Find where the given text appears and provide that cell's center as [X, Y] coordinate. 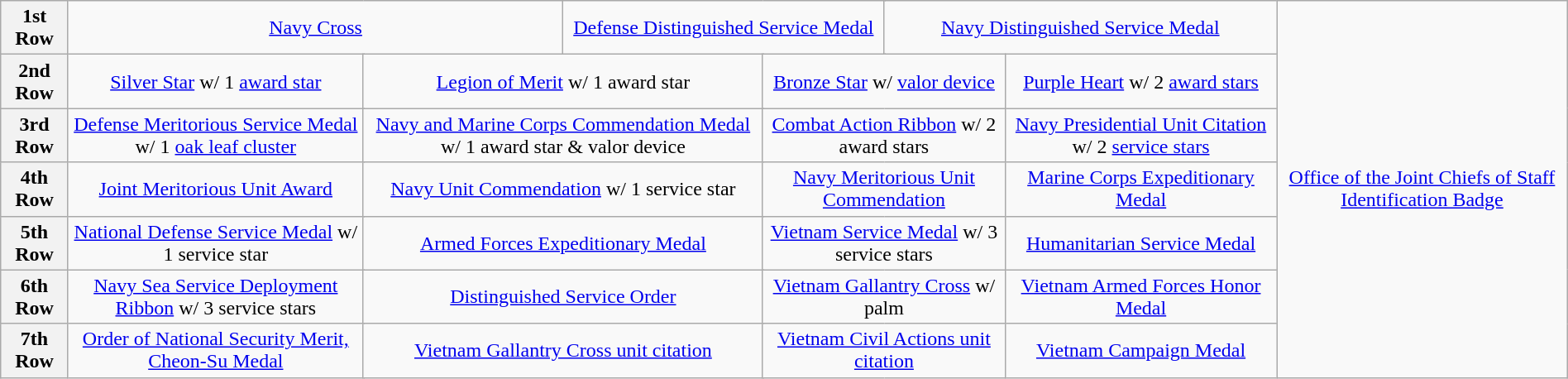
Navy Distinguished Service Medal [1080, 28]
5th Row [35, 243]
Vietnam Armed Forces Honor Medal [1140, 296]
7th Row [35, 351]
Navy and Marine Corps Commendation Medal w/ 1 award star & valor device [562, 136]
Vietnam Campaign Medal [1140, 351]
Armed Forces Expeditionary Medal [562, 243]
Legion of Merit w/ 1 award star [562, 81]
Humanitarian Service Medal [1140, 243]
1st Row [35, 28]
Combat Action Ribbon w/ 2 award stars [883, 136]
Joint Meritorious Unit Award [215, 189]
Vietnam Service Medal w/ 3 service stars [883, 243]
Navy Meritorious Unit Commendation [883, 189]
Vietnam Civil Actions unit citation [883, 351]
Purple Heart w/ 2 award stars [1140, 81]
Silver Star w/ 1 award star [215, 81]
4th Row [35, 189]
2nd Row [35, 81]
Vietnam Gallantry Cross w/ palm [883, 296]
Distinguished Service Order [562, 296]
Defense Distinguished Service Medal [724, 28]
Defense Meritorious Service Medal w/ 1 oak leaf cluster [215, 136]
Navy Cross [315, 28]
6th Row [35, 296]
Navy Sea Service Deployment Ribbon w/ 3 service stars [215, 296]
Navy Unit Commendation w/ 1 service star [562, 189]
Order of National Security Merit, Cheon-Su Medal [215, 351]
Office of the Joint Chiefs of Staff Identification Badge [1422, 189]
Bronze Star w/ valor device [883, 81]
Marine Corps Expeditionary Medal [1140, 189]
3rd Row [35, 136]
National Defense Service Medal w/ 1 service star [215, 243]
Vietnam Gallantry Cross unit citation [562, 351]
Navy Presidential Unit Citation w/ 2 service stars [1140, 136]
